Identify which cell holds the provided text, then report its [X, Y] central coordinate. 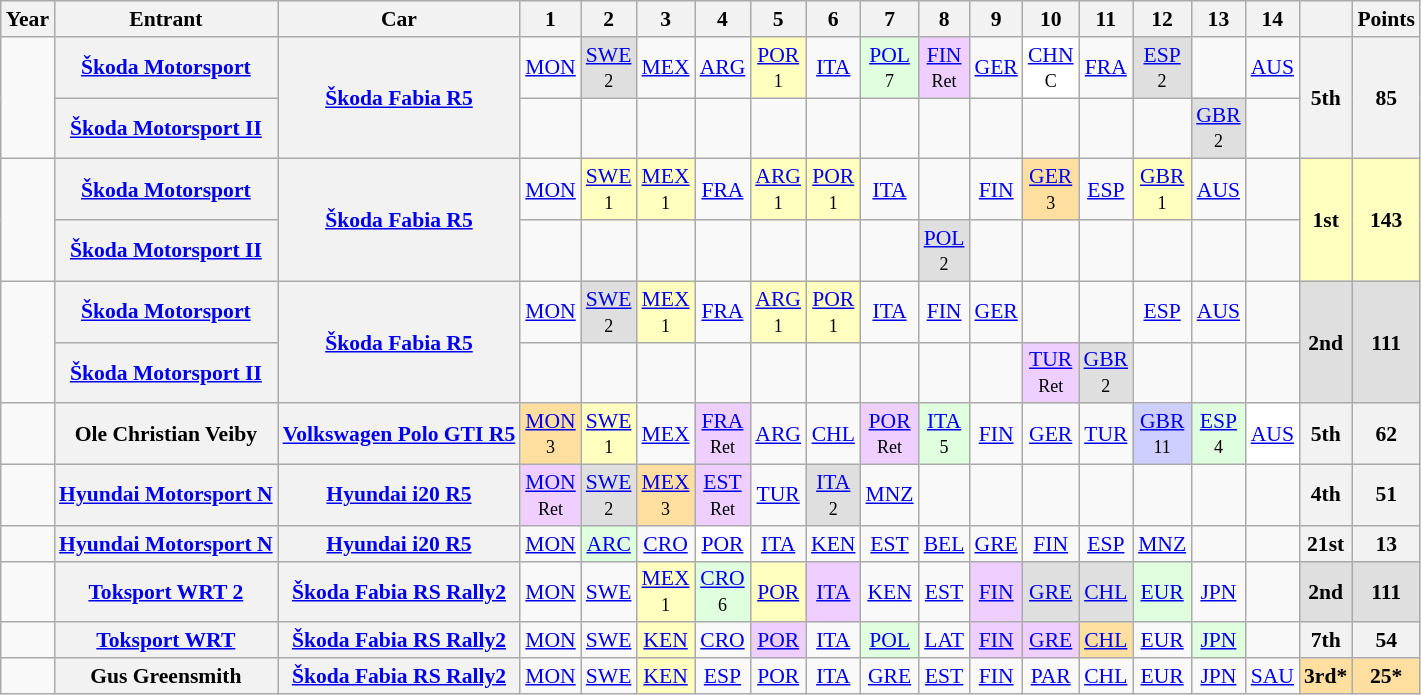
LAT [944, 641]
143 [1386, 220]
CHNC [1051, 68]
Toksport WRT [166, 641]
ITA5 [944, 434]
2 [609, 19]
Year [28, 19]
TURRet [1051, 372]
3rd* [1326, 676]
POL [890, 641]
ARC [609, 544]
10 [1051, 19]
ESTRet [723, 496]
54 [1386, 641]
ESP4 [1218, 434]
Gus Greensmith [166, 676]
CRO6 [723, 592]
21st [1326, 544]
FINRet [944, 68]
62 [1386, 434]
GBR1 [1162, 190]
3 [665, 19]
MEX3 [665, 496]
14 [1272, 19]
GER3 [1051, 190]
1st [1326, 220]
11 [1106, 19]
5 [778, 19]
Entrant [166, 19]
9 [996, 19]
8 [944, 19]
85 [1386, 98]
PORRet [890, 434]
PAR [1051, 676]
SAU [1272, 676]
ESP2 [1162, 68]
7th [1326, 641]
Car [400, 19]
Points [1386, 19]
51 [1386, 496]
4 [723, 19]
4th [1326, 496]
MON3 [550, 434]
6 [833, 19]
FRARet [723, 434]
BEL [944, 544]
POL7 [890, 68]
7 [890, 19]
Toksport WRT 2 [166, 592]
12 [1162, 19]
ITA2 [833, 496]
25* [1386, 676]
MONRet [550, 496]
1 [550, 19]
GBR11 [1162, 434]
POL2 [944, 250]
Volkswagen Polo GTI R5 [400, 434]
Ole Christian Veiby [166, 434]
